Identify which cell holds the provided text, then report its (X, Y) central coordinate. 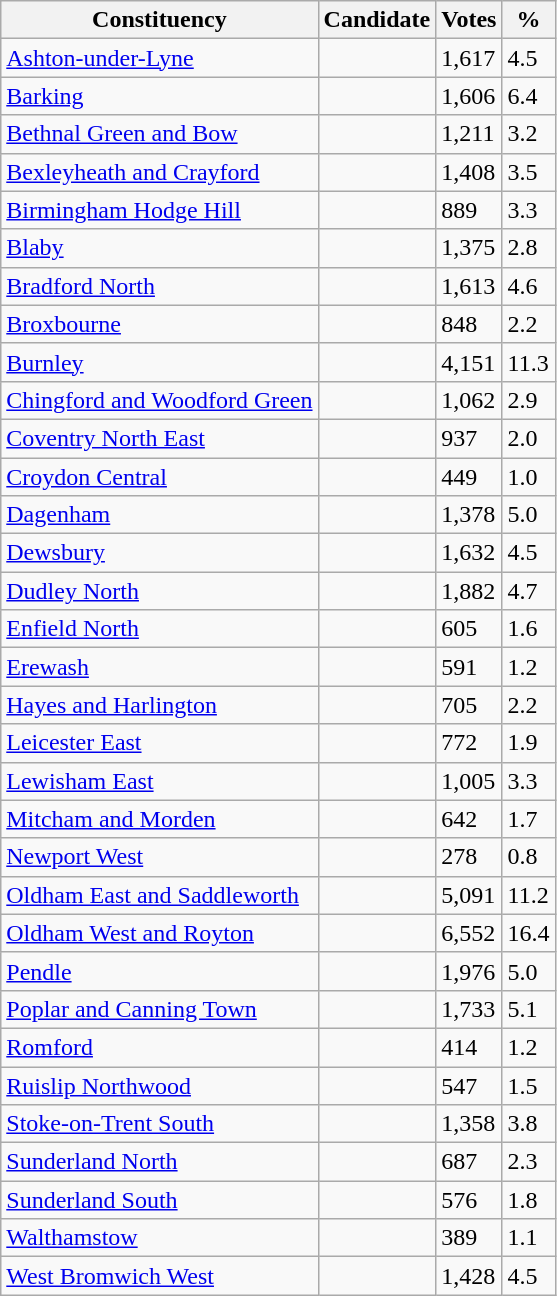
937 (469, 438)
3.2 (528, 134)
4.6 (528, 286)
3.8 (528, 1124)
576 (469, 1200)
Mitcham and Morden (160, 819)
1.7 (528, 819)
1,606 (469, 96)
Dagenham (160, 515)
1.8 (528, 1200)
Ashton-under-Lyne (160, 58)
2.3 (528, 1162)
642 (469, 819)
1,882 (469, 591)
Chingford and Woodford Green (160, 400)
1,976 (469, 971)
Oldham West and Royton (160, 933)
414 (469, 1047)
Dewsbury (160, 553)
1,632 (469, 553)
Ruislip Northwood (160, 1085)
Sunderland South (160, 1200)
2.9 (528, 400)
889 (469, 210)
Coventry North East (160, 438)
1.6 (528, 629)
West Bromwich West (160, 1276)
Sunderland North (160, 1162)
1.5 (528, 1085)
6,552 (469, 933)
0.8 (528, 857)
Walthamstow (160, 1238)
591 (469, 667)
4,151 (469, 362)
1,733 (469, 1009)
Birmingham Hodge Hill (160, 210)
1,428 (469, 1276)
705 (469, 705)
6.4 (528, 96)
16.4 (528, 933)
Erewash (160, 667)
Poplar and Canning Town (160, 1009)
1,378 (469, 515)
Blaby (160, 248)
2.8 (528, 248)
Bradford North (160, 286)
605 (469, 629)
1.0 (528, 477)
5,091 (469, 895)
2.0 (528, 438)
1,211 (469, 134)
11.3 (528, 362)
11.2 (528, 895)
Constituency (160, 20)
Hayes and Harlington (160, 705)
547 (469, 1085)
3.5 (528, 172)
389 (469, 1238)
1,408 (469, 172)
Bexleyheath and Crayford (160, 172)
Leicester East (160, 743)
848 (469, 324)
772 (469, 743)
Burnley (160, 362)
1.9 (528, 743)
Broxbourne (160, 324)
1,375 (469, 248)
449 (469, 477)
5.1 (528, 1009)
Romford (160, 1047)
Votes (469, 20)
1,358 (469, 1124)
Oldham East and Saddleworth (160, 895)
Enfield North (160, 629)
278 (469, 857)
Dudley North (160, 591)
687 (469, 1162)
Lewisham East (160, 781)
Croydon Central (160, 477)
1,617 (469, 58)
Stoke-on-Trent South (160, 1124)
1,613 (469, 286)
1,005 (469, 781)
Barking (160, 96)
Candidate (377, 20)
Bethnal Green and Bow (160, 134)
% (528, 20)
Pendle (160, 971)
Newport West (160, 857)
4.7 (528, 591)
1,062 (469, 400)
1.1 (528, 1238)
